For the text-containing cell, return its midpoint in [X, Y] coordinate format. 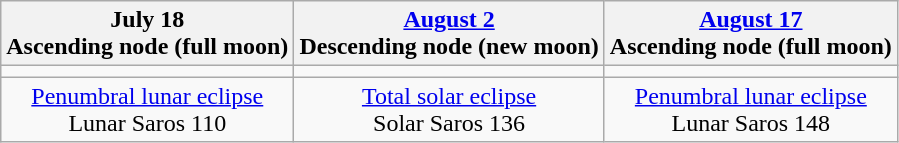
July 18Ascending node (full moon) [148, 34]
August 17Ascending node (full moon) [750, 34]
Penumbral lunar eclipseLunar Saros 148 [750, 110]
Total solar eclipseSolar Saros 136 [449, 110]
Penumbral lunar eclipseLunar Saros 110 [148, 110]
August 2Descending node (new moon) [449, 34]
